Provide the [x, y] coordinate of the cell's center where the given text is located.  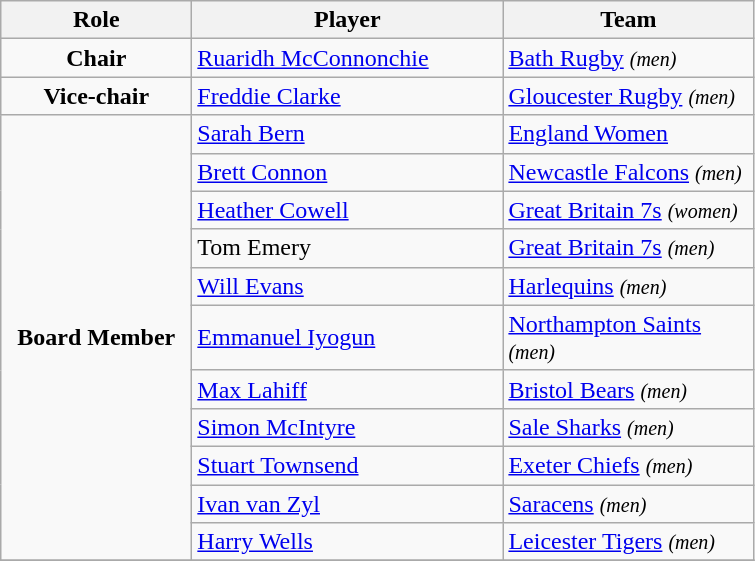
Bath Rugby (men) [628, 58]
Stuart Townsend [348, 465]
Harry Wells [348, 542]
Northampton Saints (men) [628, 338]
Great Britain 7s (men) [628, 248]
England Women [628, 134]
Sarah Bern [348, 134]
Exeter Chiefs (men) [628, 465]
Ivan van Zyl [348, 503]
Great Britain 7s (women) [628, 210]
Team [628, 20]
Ruaridh McConnonchie [348, 58]
Simon McIntyre [348, 427]
Saracens (men) [628, 503]
Leicester Tigers (men) [628, 542]
Vice-chair [96, 96]
Tom Emery [348, 248]
Gloucester Rugby (men) [628, 96]
Sale Sharks (men) [628, 427]
Board Member [96, 338]
Player [348, 20]
Harlequins (men) [628, 286]
Freddie Clarke [348, 96]
Chair [96, 58]
Will Evans [348, 286]
Heather Cowell [348, 210]
Emmanuel Iyogun [348, 338]
Brett Connon [348, 172]
Max Lahiff [348, 389]
Newcastle Falcons (men) [628, 172]
Bristol Bears (men) [628, 389]
Role [96, 20]
